Find where the given text appears and provide that cell's center as (X, Y) coordinate. 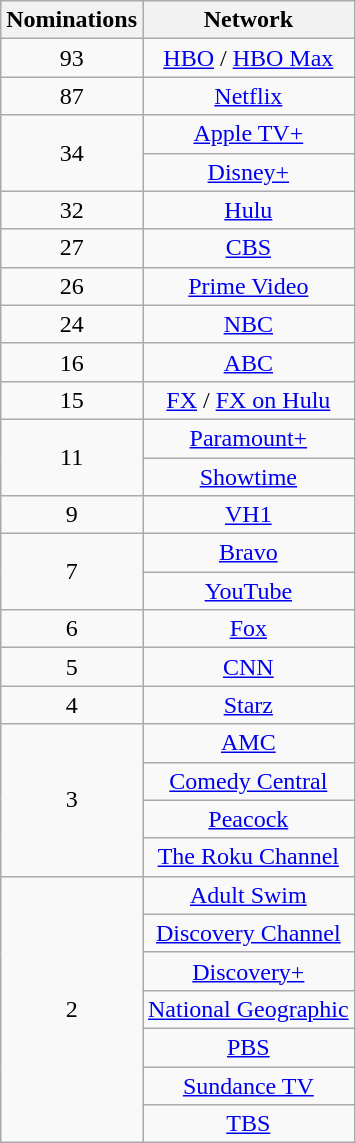
Discovery Channel (248, 933)
Network (248, 20)
Comedy Central (248, 781)
VH1 (248, 515)
32 (72, 210)
Adult Swim (248, 895)
34 (72, 153)
24 (72, 324)
87 (72, 96)
HBO / HBO Max (248, 58)
Peacock (248, 819)
PBS (248, 1047)
Apple TV+ (248, 134)
Paramount+ (248, 438)
27 (72, 248)
11 (72, 457)
CNN (248, 667)
4 (72, 705)
26 (72, 286)
Disney+ (248, 172)
Prime Video (248, 286)
Hulu (248, 210)
9 (72, 515)
National Geographic (248, 1009)
Showtime (248, 477)
NBC (248, 324)
Starz (248, 705)
15 (72, 400)
YouTube (248, 591)
ABC (248, 362)
93 (72, 58)
Netflix (248, 96)
Fox (248, 629)
Sundance TV (248, 1085)
CBS (248, 248)
5 (72, 667)
Discovery+ (248, 971)
AMC (248, 743)
16 (72, 362)
7 (72, 572)
Bravo (248, 553)
TBS (248, 1124)
The Roku Channel (248, 857)
6 (72, 629)
Nominations (72, 20)
FX / FX on Hulu (248, 400)
3 (72, 800)
2 (72, 1009)
